Scan for the cell matching the given text and deliver its (x, y) coordinate at center. 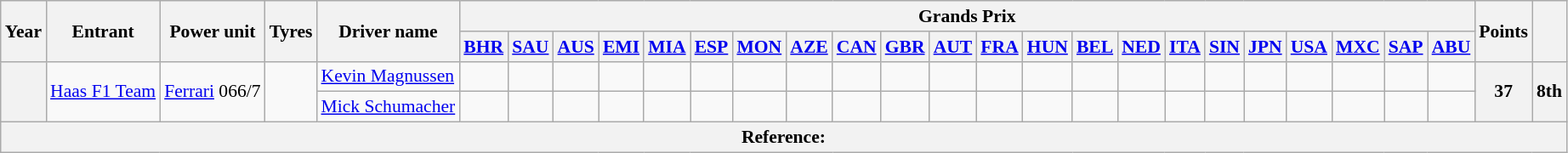
SIN (1224, 47)
Haas F1 Team (103, 92)
MIA (667, 47)
BEL (1095, 47)
AZE (810, 47)
Mick Schumacher (388, 107)
SAU (531, 47)
AUT (953, 47)
Kevin Magnussen (388, 76)
37 (1503, 92)
Reference: (784, 138)
AUS (577, 47)
MXC (1358, 47)
Entrant (103, 31)
NED (1141, 47)
Power unit (213, 31)
ESP (712, 47)
Year (24, 31)
FRA (999, 47)
Ferrari 066/7 (213, 92)
MON (758, 47)
CAN (857, 47)
Points (1503, 31)
BHR (483, 47)
ITA (1185, 47)
Grands Prix (967, 16)
8th (1549, 92)
GBR (905, 47)
Driver name (388, 31)
EMI (621, 47)
HUN (1048, 47)
USA (1310, 47)
ABU (1452, 47)
JPN (1265, 47)
Tyres (291, 31)
SAP (1406, 47)
